Search for the cell housing the specified text and yield its [X, Y] center coordinate. 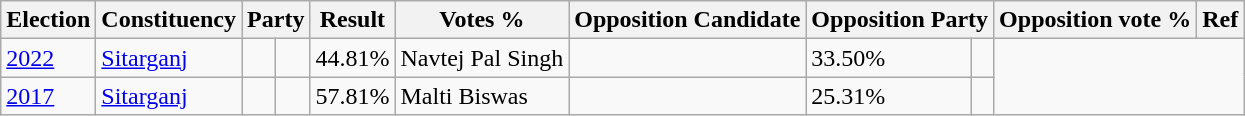
Ref [1220, 20]
Result [352, 20]
Opposition Candidate [688, 20]
25.31% [889, 96]
33.50% [889, 58]
Malti Biswas [482, 96]
44.81% [352, 58]
57.81% [352, 96]
Navtej Pal Singh [482, 58]
Election [48, 20]
Votes % [482, 20]
2017 [48, 96]
Opposition Party [900, 20]
Constituency [169, 20]
Opposition vote % [1096, 20]
2022 [48, 58]
Party [276, 20]
